Locate the cell with the specified text and output its [x, y] center coordinate. 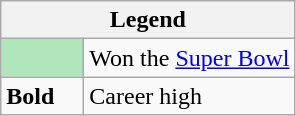
Legend [148, 20]
Bold [42, 96]
Career high [190, 96]
Won the Super Bowl [190, 58]
